Extract the [X, Y] coordinate from the center of the cell holding the provided text.  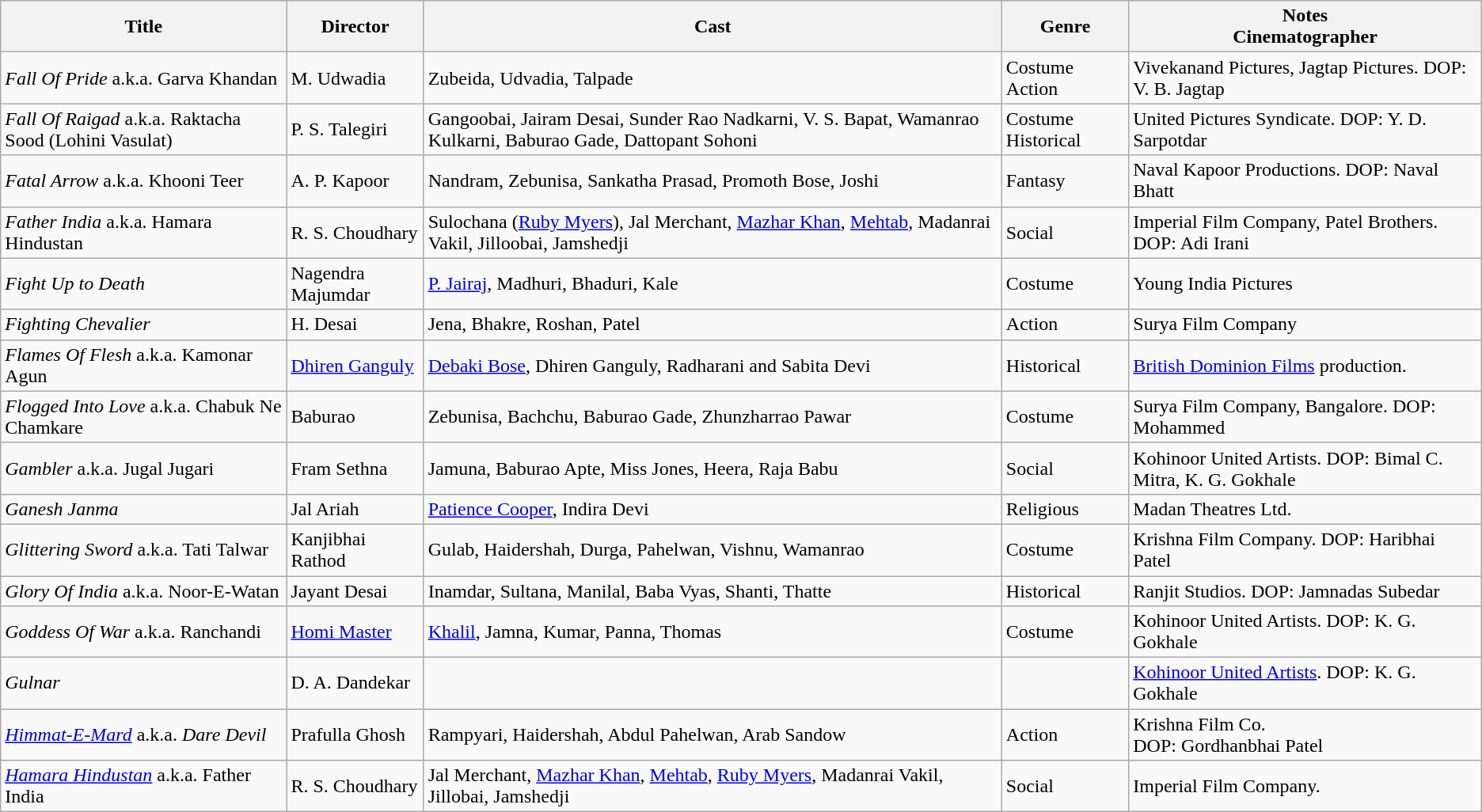
Patience Cooper, Indira Devi [712, 509]
Flames Of Flesh a.k.a. Kamonar Agun [144, 366]
Dhiren Ganguly [355, 366]
H. Desai [355, 324]
Fighting Chevalier [144, 324]
Glory Of India a.k.a. Noor-E-Watan [144, 591]
Religious [1065, 509]
Jal Ariah [355, 509]
Homi Master [355, 632]
Ranjit Studios. DOP: Jamnadas Subedar [1305, 591]
Cast [712, 27]
Imperial Film Company, Patel Brothers. DOP: Adi Irani [1305, 233]
M. Udwadia [355, 78]
Jal Merchant, Mazhar Khan, Mehtab, Ruby Myers, Madanrai Vakil, Jillobai, Jamshedji [712, 787]
Surya Film Company [1305, 324]
Gangoobai, Jairam Desai, Sunder Rao Nadkarni, V. S. Bapat, Wamanrao Kulkarni, Baburao Gade, Dattopant Sohoni [712, 130]
Jayant Desai [355, 591]
P. S. Talegiri [355, 130]
Nagendra Majumdar [355, 283]
Costume Action [1065, 78]
Vivekanand Pictures, Jagtap Pictures. DOP: V. B. Jagtap [1305, 78]
Flogged Into Love a.k.a. Chabuk Ne Chamkare [144, 416]
Krishna Film Co.DOP: Gordhanbhai Patel [1305, 734]
Gambler a.k.a. Jugal Jugari [144, 469]
Surya Film Company, Bangalore. DOP: Mohammed [1305, 416]
Jamuna, Baburao Apte, Miss Jones, Heera, Raja Babu [712, 469]
Fram Sethna [355, 469]
D. A. Dandekar [355, 684]
Fall Of Pride a.k.a. Garva Khandan [144, 78]
Khalil, Jamna, Kumar, Panna, Thomas [712, 632]
Himmat-E-Mard a.k.a. Dare Devil [144, 734]
Gulnar [144, 684]
P. Jairaj, Madhuri, Bhaduri, Kale [712, 283]
Krishna Film Company. DOP: Haribhai Patel [1305, 549]
Father India a.k.a. Hamara Hindustan [144, 233]
Title [144, 27]
Ganesh Janma [144, 509]
A. P. Kapoor [355, 180]
Glittering Sword a.k.a. Tati Talwar [144, 549]
Costume Historical [1065, 130]
Fight Up to Death [144, 283]
Young India Pictures [1305, 283]
Madan Theatres Ltd. [1305, 509]
Director [355, 27]
NotesCinematographer [1305, 27]
Imperial Film Company. [1305, 787]
Gulab, Haidershah, Durga, Pahelwan, Vishnu, Wamanrao [712, 549]
Fatal Arrow a.k.a. Khooni Teer [144, 180]
Debaki Bose, Dhiren Ganguly, Radharani and Sabita Devi [712, 366]
Jena, Bhakre, Roshan, Patel [712, 324]
Kohinoor United Artists. DOP: Bimal C. Mitra, K. G. Gokhale [1305, 469]
Prafulla Ghosh [355, 734]
Inamdar, Sultana, Manilal, Baba Vyas, Shanti, Thatte [712, 591]
Zebunisa, Bachchu, Baburao Gade, Zhunzharrao Pawar [712, 416]
Zubeida, Udvadia, Talpade [712, 78]
Sulochana (Ruby Myers), Jal Merchant, Mazhar Khan, Mehtab, Madanrai Vakil, Jilloobai, Jamshedji [712, 233]
Fall Of Raigad a.k.a. Raktacha Sood (Lohini Vasulat) [144, 130]
Baburao [355, 416]
Fantasy [1065, 180]
Nandram, Zebunisa, Sankatha Prasad, Promoth Bose, Joshi [712, 180]
Goddess Of War a.k.a. Ranchandi [144, 632]
Hamara Hindustan a.k.a. Father India [144, 787]
United Pictures Syndicate. DOP: Y. D. Sarpotdar [1305, 130]
Kanjibhai Rathod [355, 549]
Rampyari, Haidershah, Abdul Pahelwan, Arab Sandow [712, 734]
British Dominion Films production. [1305, 366]
Genre [1065, 27]
Naval Kapoor Productions. DOP: Naval Bhatt [1305, 180]
